Detect which cell encompasses the target text, then output its [x, y] center coordinate. 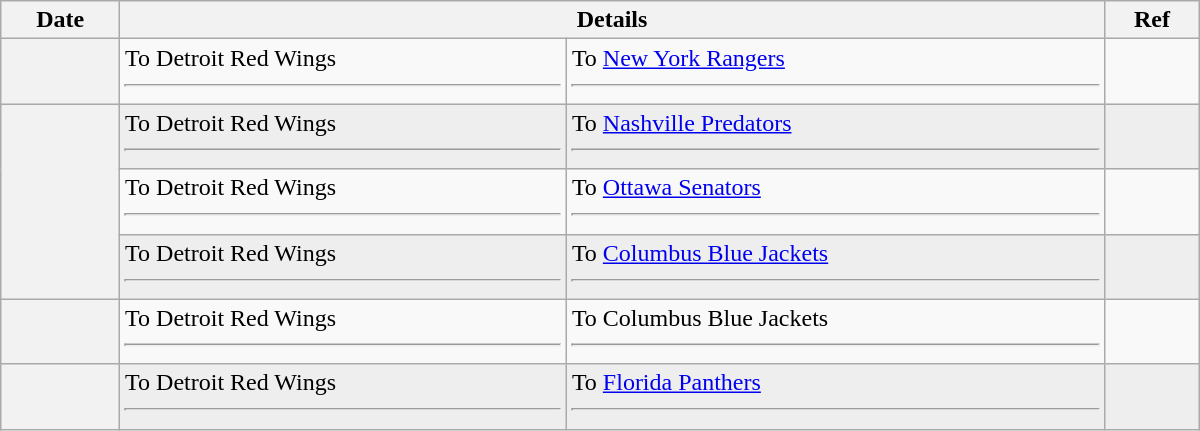
To New York Rangers [835, 72]
To Florida Panthers [835, 396]
To Nashville Predators [835, 136]
To Ottawa Senators [835, 202]
Details [612, 20]
Date [60, 20]
Ref [1152, 20]
